For the text-containing cell, return its midpoint in (x, y) coordinate format. 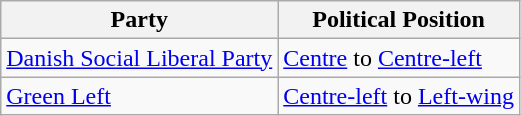
Green Left (140, 96)
Centre to Centre-left (399, 58)
Party (140, 20)
Centre-left to Left-wing (399, 96)
Political Position (399, 20)
Danish Social Liberal Party (140, 58)
